Return (X, Y) of the center of cell containing provided text 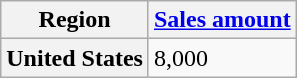
United States (75, 58)
Region (75, 20)
8,000 (222, 58)
Sales amount (222, 20)
